Locate the cell with the specified text and output its (x, y) center coordinate. 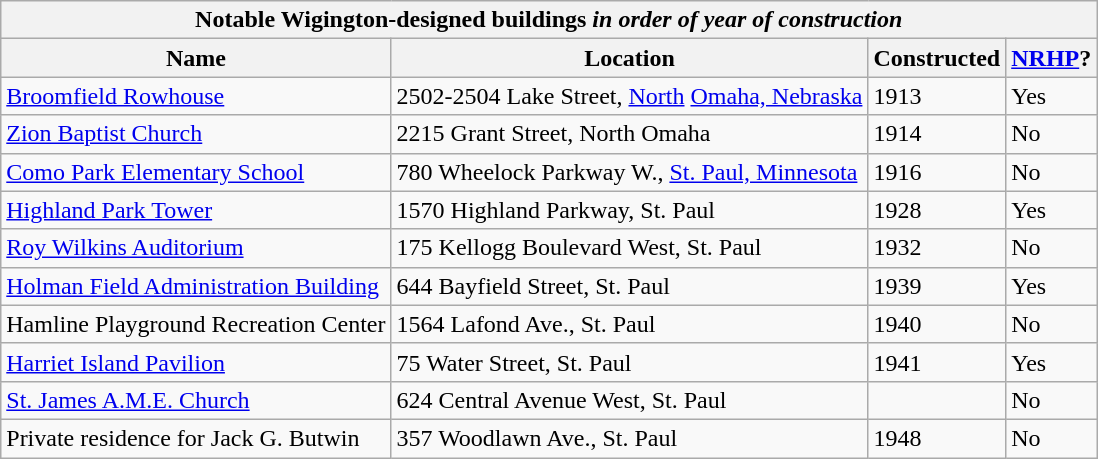
Name (196, 58)
175 Kellogg Boulevard West, St. Paul (630, 248)
Highland Park Tower (196, 210)
1932 (937, 248)
Harriet Island Pavilion (196, 362)
Zion Baptist Church (196, 134)
2215 Grant Street, North Omaha (630, 134)
Constructed (937, 58)
1914 (937, 134)
Location (630, 58)
1913 (937, 96)
624 Central Avenue West, St. Paul (630, 400)
1940 (937, 324)
Private residence for Jack G. Butwin (196, 438)
1948 (937, 438)
1564 Lafond Ave., St. Paul (630, 324)
780 Wheelock Parkway W., St. Paul, Minnesota (630, 172)
1916 (937, 172)
Hamline Playground Recreation Center (196, 324)
1941 (937, 362)
Holman Field Administration Building (196, 286)
Como Park Elementary School (196, 172)
75 Water Street, St. Paul (630, 362)
644 Bayfield Street, St. Paul (630, 286)
1570 Highland Parkway, St. Paul (630, 210)
Roy Wilkins Auditorium (196, 248)
St. James A.M.E. Church (196, 400)
Broomfield Rowhouse (196, 96)
Notable Wigington-designed buildings in order of year of construction (549, 20)
1928 (937, 210)
357 Woodlawn Ave., St. Paul (630, 438)
2502-2504 Lake Street, North Omaha, Nebraska (630, 96)
1939 (937, 286)
NRHP? (1052, 58)
